Determine the [X, Y] coordinate at the center of the cell enclosing the given text.  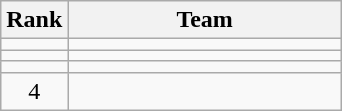
4 [34, 91]
Rank [34, 20]
Team [205, 20]
